Detect which cell encompasses the target text, then output its (X, Y) center coordinate. 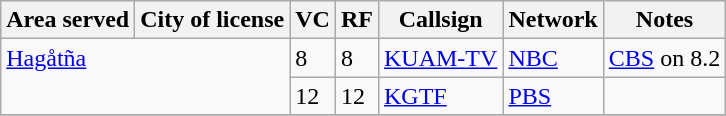
Area served (68, 20)
KUAM-TV (440, 58)
Network (553, 20)
PBS (553, 96)
RF (356, 20)
NBC (553, 58)
Hagåtña (146, 77)
Notes (664, 20)
City of license (212, 20)
Callsign (440, 20)
VC (313, 20)
CBS on 8.2 (664, 58)
KGTF (440, 96)
